From the cell containing the given text, extract its center point as (x, y) coordinate. 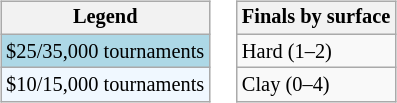
Hard (1–2) (316, 51)
$25/35,000 tournaments (105, 51)
$10/15,000 tournaments (105, 85)
Legend (105, 18)
Clay (0–4) (316, 85)
Finals by surface (316, 18)
